Provide the [x, y] coordinate of the cell's center where the given text is located.  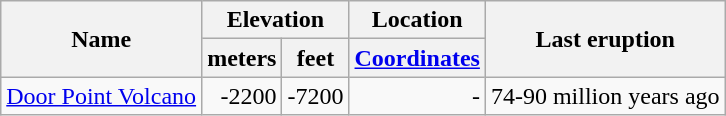
- [417, 96]
Name [102, 39]
feet [316, 58]
-2200 [242, 96]
Location [417, 20]
meters [242, 58]
Coordinates [417, 58]
Door Point Volcano [102, 96]
74-90 million years ago [605, 96]
-7200 [316, 96]
Last eruption [605, 39]
Elevation [276, 20]
